Pinpoint the cell where the given text exists, returning its [x, y] midpoint coordinate. 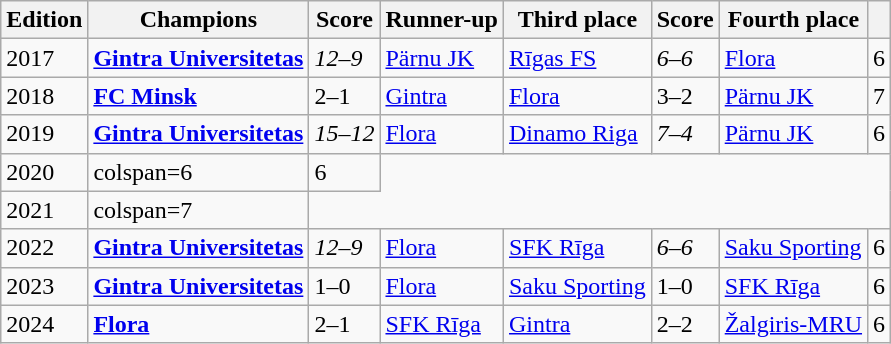
2019 [44, 134]
2017 [44, 58]
2018 [44, 96]
2–2 [685, 324]
7–4 [685, 134]
7 [880, 96]
Rīgas FS [577, 58]
2021 [44, 210]
colspan=7 [198, 210]
15–12 [344, 134]
Žalgiris-MRU [793, 324]
FC Minsk [198, 96]
colspan=6 [198, 172]
Third place [577, 20]
2024 [44, 324]
2020 [44, 172]
Edition [44, 20]
Runner-up [442, 20]
Dinamo Riga [577, 134]
2023 [44, 286]
2022 [44, 248]
Champions [198, 20]
Fourth place [793, 20]
3–2 [685, 96]
